Scan for the cell matching the given text and deliver its (X, Y) coordinate at center. 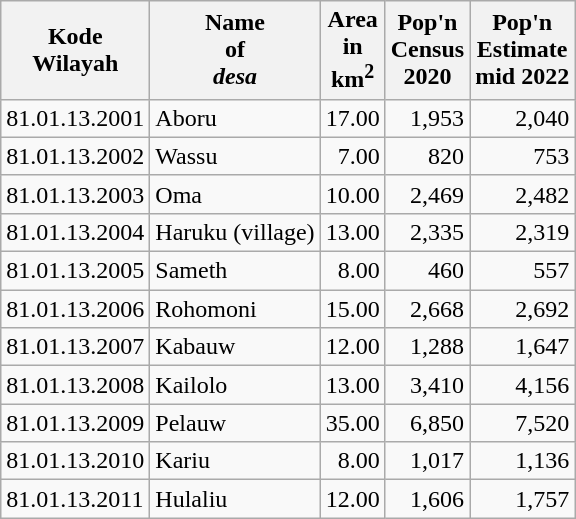
1,606 (427, 499)
Kariu (235, 461)
81.01.13.2008 (76, 385)
2,469 (427, 194)
2,335 (427, 232)
81.01.13.2005 (76, 271)
81.01.13.2003 (76, 194)
Haruku (village) (235, 232)
1,647 (522, 347)
15.00 (352, 309)
Nameofdesa (235, 50)
2,482 (522, 194)
1,136 (522, 461)
81.01.13.2009 (76, 423)
81.01.13.2004 (76, 232)
4,156 (522, 385)
Sameth (235, 271)
Wassu (235, 156)
Pop'nCensus2020 (427, 50)
6,850 (427, 423)
7.00 (352, 156)
81.01.13.2002 (76, 156)
17.00 (352, 118)
1,757 (522, 499)
1,288 (427, 347)
2,668 (427, 309)
3,410 (427, 385)
1,017 (427, 461)
Hulaliu (235, 499)
81.01.13.2011 (76, 499)
Rohomoni (235, 309)
2,692 (522, 309)
Pop'nEstimatemid 2022 (522, 50)
820 (427, 156)
557 (522, 271)
Oma (235, 194)
Kailolo (235, 385)
81.01.13.2007 (76, 347)
460 (427, 271)
81.01.13.2010 (76, 461)
10.00 (352, 194)
Aboru (235, 118)
753 (522, 156)
Area inkm2 (352, 50)
35.00 (352, 423)
1,953 (427, 118)
7,520 (522, 423)
81.01.13.2006 (76, 309)
81.01.13.2001 (76, 118)
Kode Wilayah (76, 50)
2,319 (522, 232)
2,040 (522, 118)
Pelauw (235, 423)
Kabauw (235, 347)
